Return [x, y] of the center of cell containing provided text 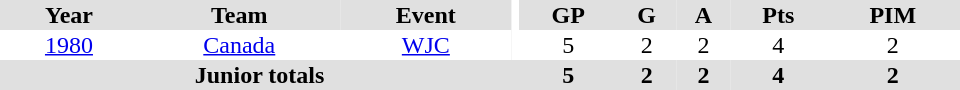
PIM [893, 15]
Junior totals [260, 75]
WJC [426, 45]
GP [568, 15]
G [646, 15]
Canada [240, 45]
Event [426, 15]
Year [69, 15]
Team [240, 15]
A [704, 15]
1980 [69, 45]
Pts [778, 15]
